Return the (x, y) coordinate for the center point of the cell that contains the specified text.  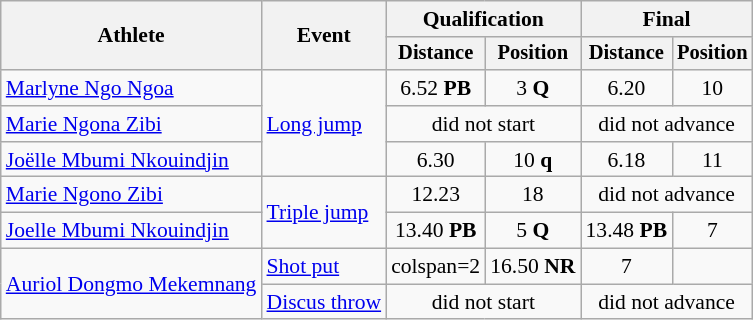
13.48 PB (626, 231)
Triple jump (324, 212)
6.52 PB (436, 88)
Marie Ngono Zibi (132, 195)
Marlyne Ngo Ngoa (132, 88)
Athlete (132, 36)
Event (324, 36)
Long jump (324, 124)
6.20 (626, 88)
10 q (532, 160)
6.30 (436, 160)
colspan=2 (436, 267)
12.23 (436, 195)
3 Q (532, 88)
Auriol Dongmo Mekemnang (132, 284)
Joelle Mbumi Nkouindjin (132, 231)
Final (666, 19)
6.18 (626, 160)
11 (712, 160)
Discus throw (324, 302)
10 (712, 88)
16.50 NR (532, 267)
5 Q (532, 231)
18 (532, 195)
Marie Ngona Zibi (132, 124)
Qualification (483, 19)
Joëlle Mbumi Nkouindjin (132, 160)
Shot put (324, 267)
13.40 PB (436, 231)
